Search for the cell housing the specified text and yield its (x, y) center coordinate. 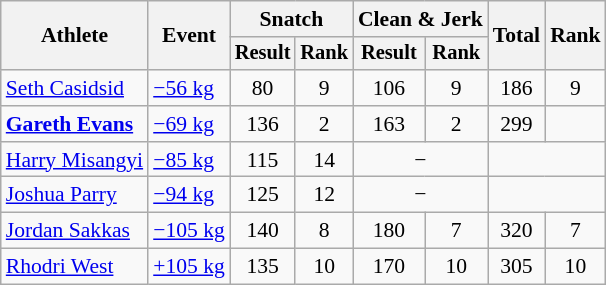
299 (516, 124)
125 (263, 195)
14 (324, 160)
+105 kg (189, 267)
320 (516, 231)
Clean & Jerk (420, 19)
135 (263, 267)
Joshua Parry (74, 195)
−85 kg (189, 160)
Rhodri West (74, 267)
170 (389, 267)
163 (389, 124)
180 (389, 231)
140 (263, 231)
Total (516, 36)
Seth Casidsid (74, 88)
−105 kg (189, 231)
12 (324, 195)
Event (189, 36)
Harry Misangyi (74, 160)
−94 kg (189, 195)
136 (263, 124)
186 (516, 88)
Gareth Evans (74, 124)
106 (389, 88)
−56 kg (189, 88)
−69 kg (189, 124)
305 (516, 267)
Snatch (292, 19)
Jordan Sakkas (74, 231)
8 (324, 231)
80 (263, 88)
115 (263, 160)
Athlete (74, 36)
